From the cell containing the given text, extract its center point as [x, y] coordinate. 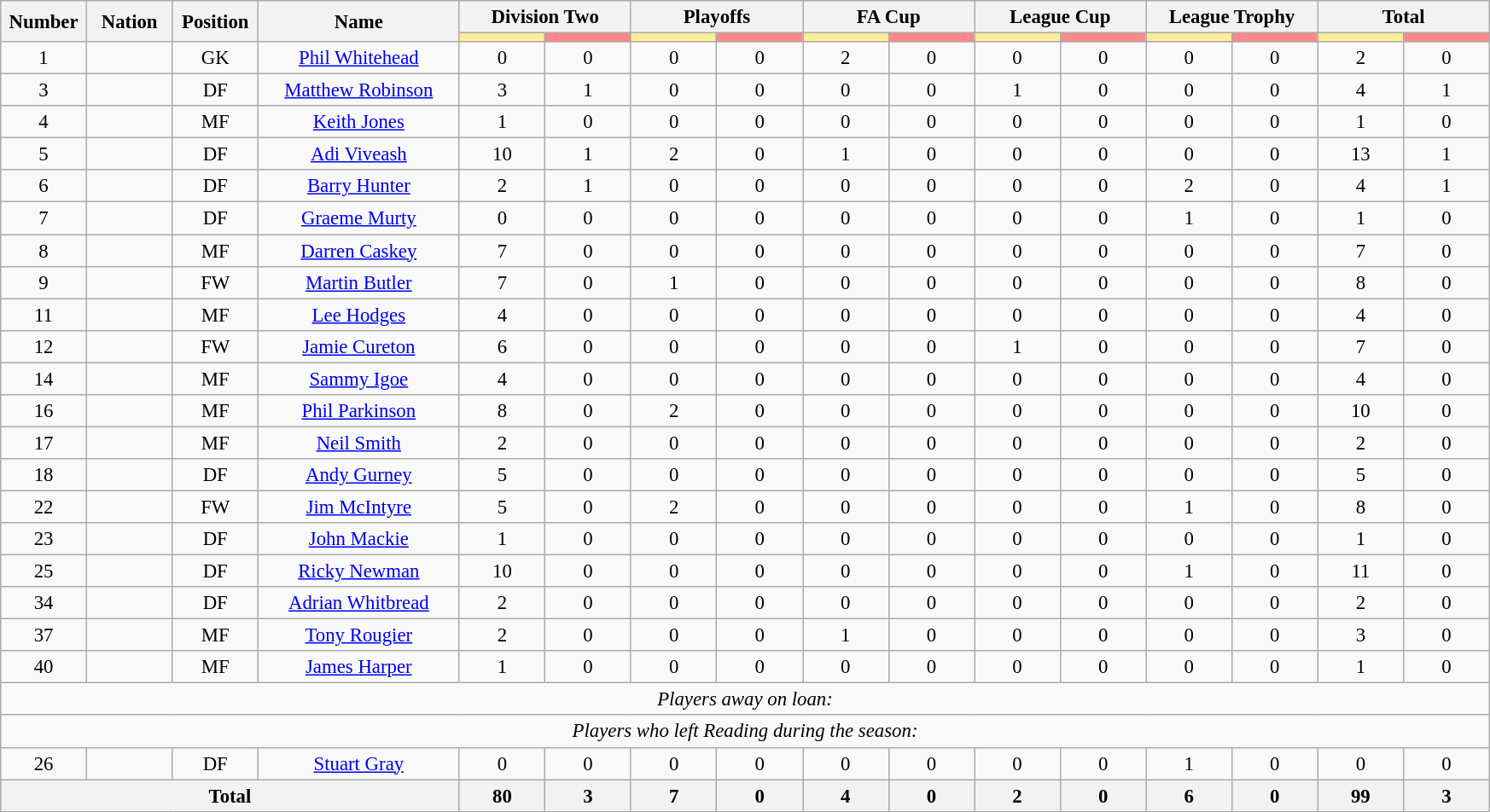
Barry Hunter [359, 187]
Sammy Igoe [359, 379]
Phil Parkinson [359, 411]
Ricky Newman [359, 571]
Players away on loan: [745, 699]
James Harper [359, 667]
80 [502, 796]
9 [44, 282]
34 [44, 603]
Keith Jones [359, 122]
Martin Butler [359, 282]
Jamie Cureton [359, 346]
Nation [130, 21]
12 [44, 346]
26 [44, 763]
Position [215, 21]
Number [44, 21]
Players who left Reading during the season: [745, 732]
14 [44, 379]
Name [359, 21]
Andy Gurney [359, 475]
GK [215, 58]
Neil Smith [359, 443]
18 [44, 475]
22 [44, 507]
99 [1360, 796]
Division Two [544, 17]
17 [44, 443]
League Trophy [1232, 17]
23 [44, 539]
Playoffs [717, 17]
John Mackie [359, 539]
Graeme Murty [359, 218]
25 [44, 571]
16 [44, 411]
Phil Whitehead [359, 58]
Tony Rougier [359, 635]
Darren Caskey [359, 251]
Stuart Gray [359, 763]
40 [44, 667]
FA Cup [888, 17]
Matthew Robinson [359, 90]
League Cup [1060, 17]
Jim McIntyre [359, 507]
37 [44, 635]
Adi Viveash [359, 154]
Lee Hodges [359, 315]
13 [1360, 154]
Adrian Whitbread [359, 603]
